Identify which cell holds the provided text, then report its [X, Y] central coordinate. 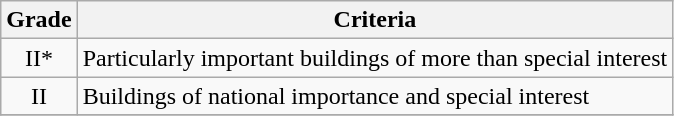
Buildings of national importance and special interest [375, 96]
II [39, 96]
Criteria [375, 20]
II* [39, 58]
Particularly important buildings of more than special interest [375, 58]
Grade [39, 20]
